Return the [x, y] coordinate for the center point of the cell that contains the specified text.  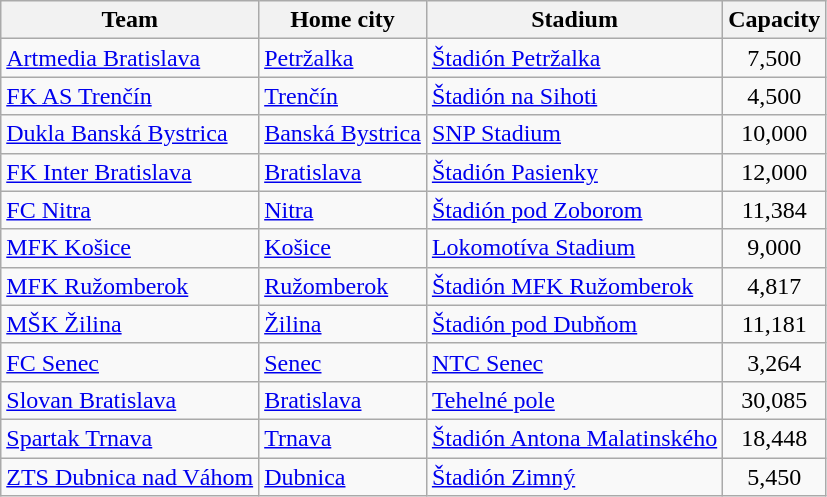
Team [130, 20]
NTC Senec [574, 362]
Tehelné pole [574, 400]
Dubnica [343, 477]
30,085 [774, 400]
5,450 [774, 477]
12,000 [774, 172]
Nitra [343, 210]
MFK Košice [130, 248]
FK AS Trenčín [130, 96]
Štadión Petržalka [574, 58]
MŠK Žilina [130, 324]
Štadión Pasienky [574, 172]
Artmedia Bratislava [130, 58]
Slovan Bratislava [130, 400]
11,181 [774, 324]
MFK Ružomberok [130, 286]
11,384 [774, 210]
Lokomotíva Stadium [574, 248]
Senec [343, 362]
FC Nitra [130, 210]
Košice [343, 248]
18,448 [774, 438]
4,500 [774, 96]
Štadión Antona Malatinského [574, 438]
Home city [343, 20]
Štadión na Sihoti [574, 96]
9,000 [774, 248]
3,264 [774, 362]
10,000 [774, 134]
FC Senec [130, 362]
Banská Bystrica [343, 134]
FK Inter Bratislava [130, 172]
Trnava [343, 438]
Spartak Trnava [130, 438]
4,817 [774, 286]
7,500 [774, 58]
Ružomberok [343, 286]
Stadium [574, 20]
ZTS Dubnica nad Váhom [130, 477]
Štadión pod Zoborom [574, 210]
Capacity [774, 20]
Štadión pod Dubňom [574, 324]
Petržalka [343, 58]
Štadión Zimný [574, 477]
Trenčín [343, 96]
SNP Stadium [574, 134]
Žilina [343, 324]
Dukla Banská Bystrica [130, 134]
Štadión MFK Ružomberok [574, 286]
